Return [X, Y] of the center of cell containing provided text 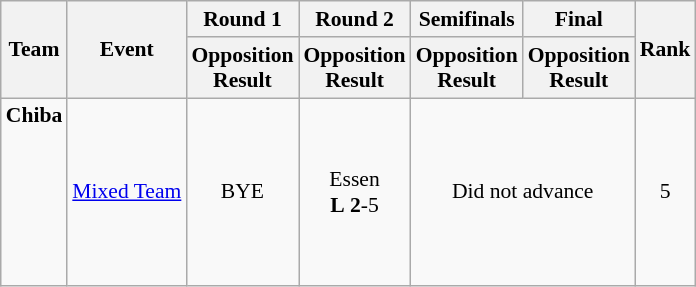
Did not advance [523, 192]
Final [579, 19]
Team [34, 50]
Semifinals [467, 19]
Round 1 [242, 19]
Rank [666, 50]
BYE [242, 192]
Chiba [34, 192]
Round 2 [354, 19]
Mixed Team [126, 192]
Event [126, 50]
5 [666, 192]
Essen L 2-5 [354, 192]
